Detect which cell encompasses the target text, then output its [X, Y] center coordinate. 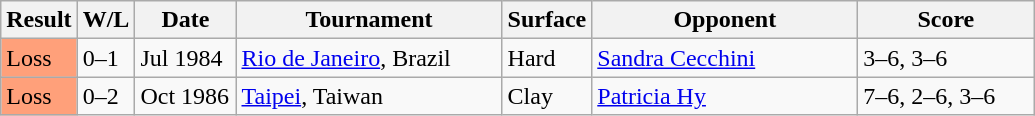
7–6, 2–6, 3–6 [946, 96]
0–2 [106, 96]
Rio de Janeiro, Brazil [369, 58]
Surface [547, 20]
W/L [106, 20]
Jul 1984 [186, 58]
Tournament [369, 20]
Opponent [725, 20]
Sandra Cecchini [725, 58]
Oct 1986 [186, 96]
Patricia Hy [725, 96]
Taipei, Taiwan [369, 96]
Score [946, 20]
Result [39, 20]
Date [186, 20]
3–6, 3–6 [946, 58]
Hard [547, 58]
0–1 [106, 58]
Clay [547, 96]
